Scan for the cell matching the given text and deliver its [x, y] coordinate at center. 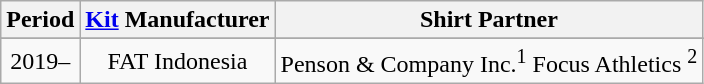
2019– [40, 62]
FAT Indonesia [178, 62]
Penson & Company Inc.1 Focus Athletics 2 [489, 62]
Shirt Partner [489, 20]
Kit Manufacturer [178, 20]
Period [40, 20]
